Output the (X, Y) coordinate of the center of the cell containing the given text.  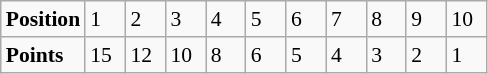
9 (426, 19)
Points (43, 55)
7 (346, 19)
Position (43, 19)
12 (145, 55)
15 (105, 55)
